Find where the given text appears and provide that cell's center as (x, y) coordinate. 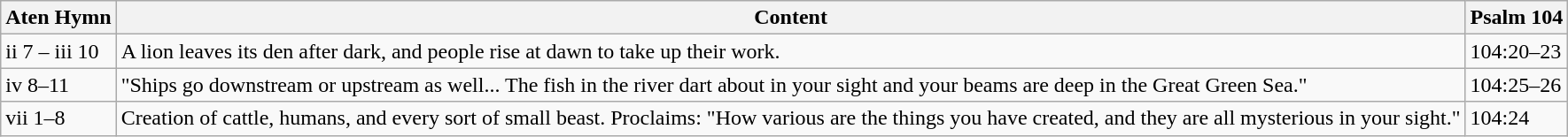
"Ships go downstream or upstream as well... The fish in the river dart about in your sight and your beams are deep in the Great Green Sea." (790, 85)
vii 1–8 (58, 118)
Content (790, 18)
104:20–23 (1517, 51)
iv 8–11 (58, 85)
104:25–26 (1517, 85)
Psalm 104 (1517, 18)
A lion leaves its den after dark, and people rise at dawn to take up their work. (790, 51)
Aten Hymn (58, 18)
ii 7 – iii 10 (58, 51)
104:24 (1517, 118)
